Provide the [x, y] coordinate of the cell's center where the given text is located.  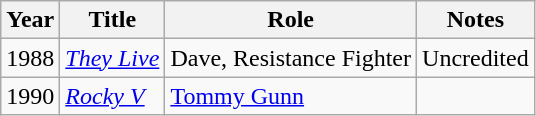
Rocky V [112, 96]
Uncredited [476, 58]
1988 [30, 58]
Year [30, 20]
Dave, Resistance Fighter [291, 58]
Role [291, 20]
Notes [476, 20]
Tommy Gunn [291, 96]
Title [112, 20]
They Live [112, 58]
1990 [30, 96]
